Identify which cell holds the provided text, then report its [x, y] central coordinate. 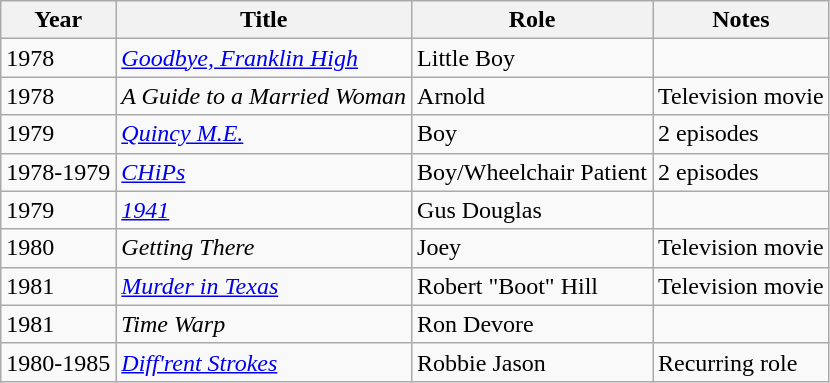
1941 [264, 210]
Recurring role [742, 362]
Boy/Wheelchair Patient [532, 172]
Boy [532, 134]
1978-1979 [58, 172]
Time Warp [264, 324]
Joey [532, 248]
Role [532, 20]
Notes [742, 20]
Robert "Boot" Hill [532, 286]
1980 [58, 248]
Title [264, 20]
Getting There [264, 248]
1980-1985 [58, 362]
Arnold [532, 96]
Goodbye, Franklin High [264, 58]
CHiPs [264, 172]
Gus Douglas [532, 210]
Murder in Texas [264, 286]
Little Boy [532, 58]
Robbie Jason [532, 362]
Ron Devore [532, 324]
Year [58, 20]
Diff'rent Strokes [264, 362]
Quincy M.E. [264, 134]
A Guide to a Married Woman [264, 96]
